From the cell containing the given text, extract its center point as (X, Y) coordinate. 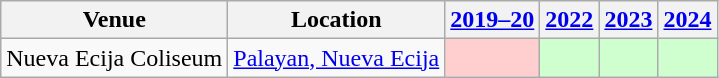
2019–20 (492, 20)
Palayan, Nueva Ecija (336, 58)
Location (336, 20)
2024 (688, 20)
Nueva Ecija Coliseum (114, 58)
2023 (628, 20)
Venue (114, 20)
2022 (570, 20)
